Provide the (x, y) coordinate of the cell's center where the given text is located.  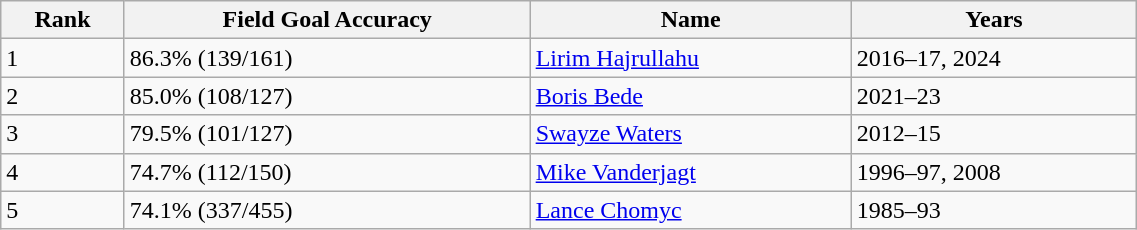
Swayze Waters (690, 134)
2016–17, 2024 (994, 58)
85.0% (108/127) (327, 96)
Lirim Hajrullahu (690, 58)
1996–97, 2008 (994, 172)
74.7% (112/150) (327, 172)
3 (63, 134)
Field Goal Accuracy (327, 20)
Name (690, 20)
2 (63, 96)
4 (63, 172)
1 (63, 58)
Boris Bede (690, 96)
2021–23 (994, 96)
74.1% (337/455) (327, 210)
2012–15 (994, 134)
Lance Chomyc (690, 210)
Mike Vanderjagt (690, 172)
Rank (63, 20)
79.5% (101/127) (327, 134)
Years (994, 20)
1985–93 (994, 210)
5 (63, 210)
86.3% (139/161) (327, 58)
